Find where the given text appears and provide that cell's center as [X, Y] coordinate. 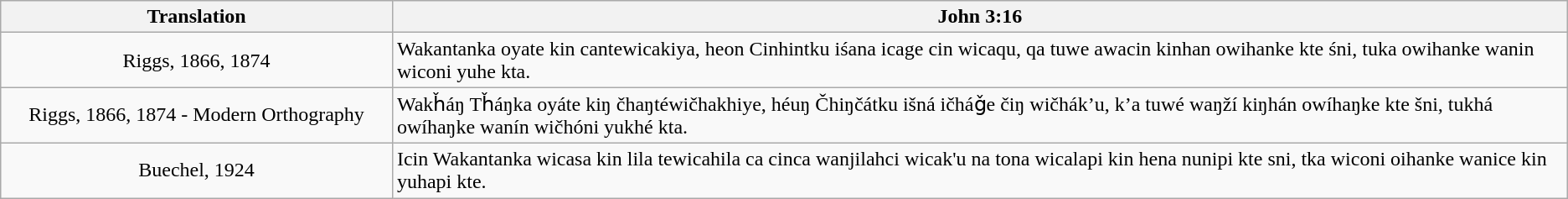
Riggs, 1866, 1874 [197, 60]
John 3:16 [980, 17]
Buechel, 1924 [197, 170]
Riggs, 1866, 1874 - Modern Orthography [197, 116]
Translation [197, 17]
